Extract the [X, Y] coordinate from the center of the cell holding the provided text.  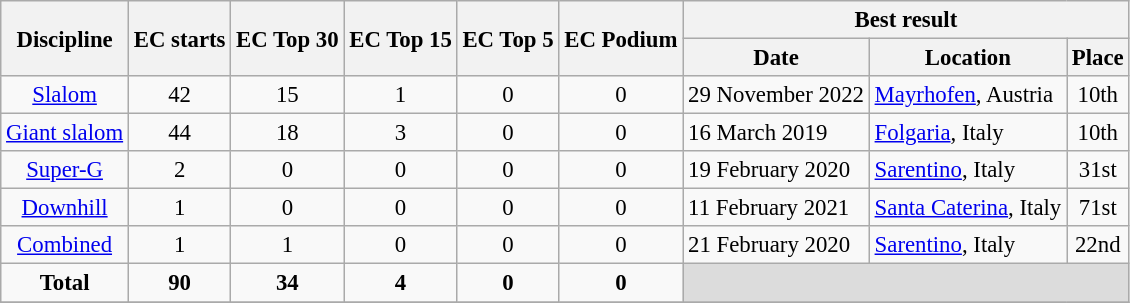
EC Top 15 [400, 38]
Best result [906, 20]
Giant slalom [65, 133]
44 [179, 133]
EC starts [179, 38]
Location [968, 58]
EC Top 30 [288, 38]
4 [400, 283]
34 [288, 283]
31st [1098, 170]
Slalom [65, 95]
42 [179, 95]
15 [288, 95]
21 February 2020 [776, 245]
Place [1098, 58]
Folgaria, Italy [968, 133]
Date [776, 58]
Downhill [65, 208]
18 [288, 133]
90 [179, 283]
3 [400, 133]
Santa Caterina, Italy [968, 208]
EC Top 5 [508, 38]
Total [65, 283]
29 November 2022 [776, 95]
Discipline [65, 38]
Super-G [65, 170]
EC Podium [621, 38]
Combined [65, 245]
22nd [1098, 245]
2 [179, 170]
71st [1098, 208]
11 February 2021 [776, 208]
16 March 2019 [776, 133]
Mayrhofen, Austria [968, 95]
19 February 2020 [776, 170]
